Return the [X, Y] coordinate for the center point of the cell that contains the specified text.  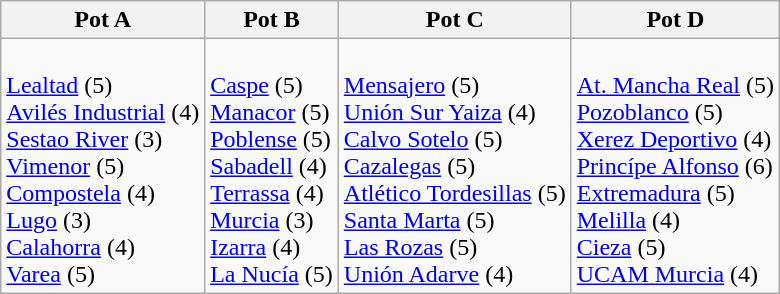
Caspe (5) Manacor (5) Poblense (5) Sabadell (4) Terrassa (4) Murcia (3) Izarra (4) La Nucía (5) [272, 166]
Pot D [675, 20]
At. Mancha Real (5) Pozoblanco (5) Xerez Deportivo (4) Princípe Alfonso (6) Extremadura (5) Melilla (4) Cieza (5) UCAM Murcia (4) [675, 166]
Pot B [272, 20]
Mensajero (5) Unión Sur Yaiza (4) Calvo Sotelo (5) Cazalegas (5) Atlético Tordesillas (5) Santa Marta (5) Las Rozas (5) Unión Adarve (4) [454, 166]
Lealtad (5) Avilés Industrial (4) Sestao River (3) Vimenor (5) Compostela (4) Lugo (3) Calahorra (4) Varea (5) [103, 166]
Pot C [454, 20]
Pot A [103, 20]
